Scan for the cell matching the given text and deliver its [X, Y] coordinate at center. 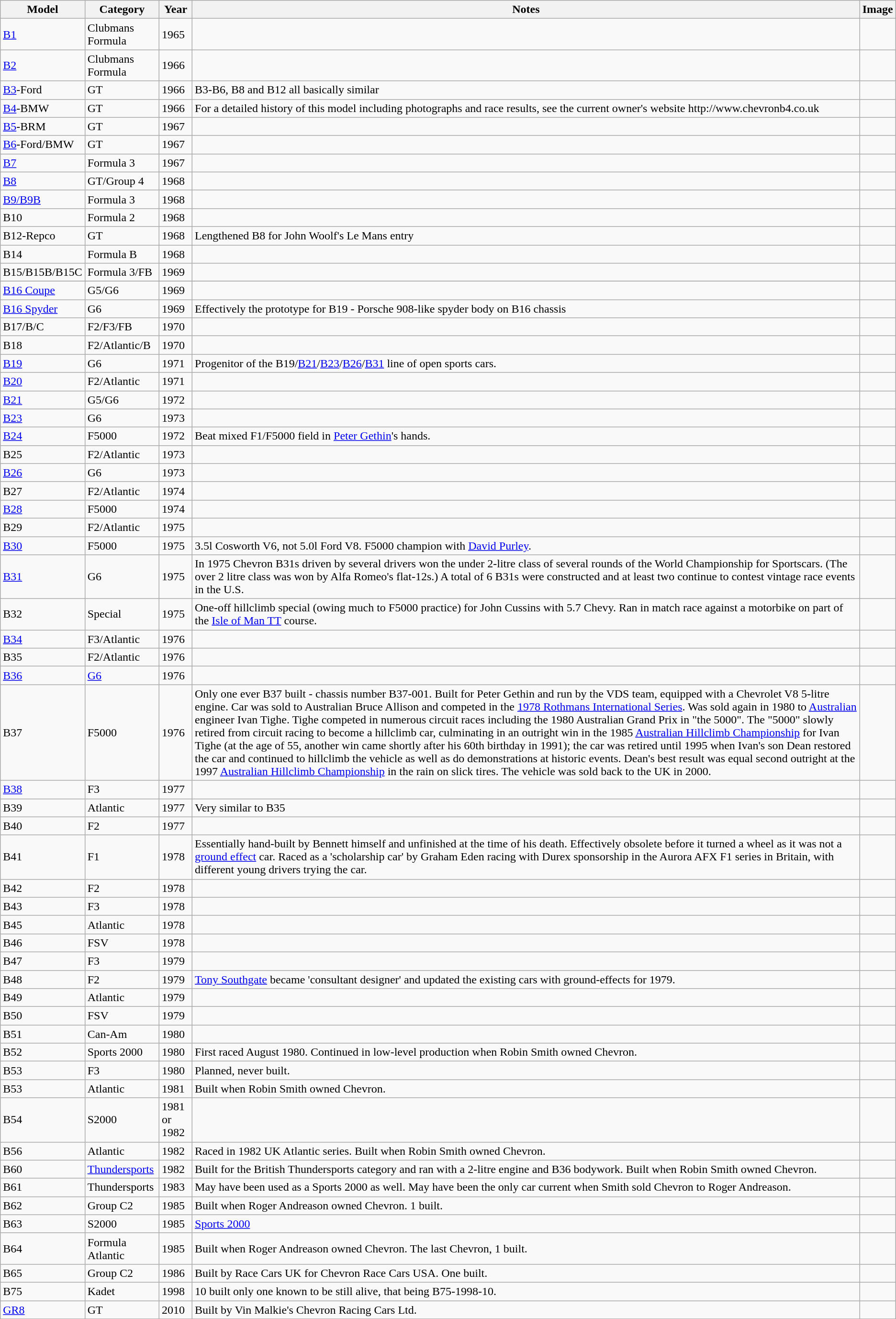
B21 [43, 400]
B25 [43, 454]
May have been used as a Sports 2000 as well. May have been the only car current when Smith sold Chevron to Roger Andreason. [526, 1187]
B28 [43, 509]
B7 [43, 163]
B61 [43, 1187]
1981 or 1982 [176, 1120]
3.5l Cosworth V6, not 5.0l Ford V8. F5000 champion with David Purley. [526, 545]
Built when Roger Andreason owned Chevron. The last Chevron, 1 built. [526, 1249]
B4-BMW [43, 108]
Formula Atlantic [122, 1249]
B60 [43, 1169]
B42 [43, 888]
B37 [43, 733]
Built by Race Cars UK for Chevron Race Cars USA. One built. [526, 1273]
B3-Ford [43, 90]
F2/Atlantic/B [122, 345]
Kadet [122, 1291]
2010 [176, 1309]
Planned, never built. [526, 1071]
B56 [43, 1151]
Raced in 1982 UK Atlantic series. Built when Robin Smith owned Chevron. [526, 1151]
B10 [43, 217]
GR8 [43, 1309]
B30 [43, 545]
B62 [43, 1206]
1981 [176, 1089]
B9/B9B [43, 199]
B12-Repco [43, 236]
Formula B [122, 254]
B47 [43, 961]
Built when Robin Smith owned Chevron. [526, 1089]
B3-B6, B8 and B12 all basically similar [526, 90]
B5-BRM [43, 126]
B20 [43, 382]
GT/Group 4 [122, 181]
B46 [43, 943]
B39 [43, 808]
B52 [43, 1052]
Very similar to B35 [526, 808]
Notes [526, 10]
Special [122, 615]
B65 [43, 1273]
B51 [43, 1034]
B27 [43, 491]
B38 [43, 789]
B31 [43, 577]
B32 [43, 615]
B2 [43, 65]
B23 [43, 418]
Built for the British Thundersports category and ran with a 2-litre engine and B36 bodywork. Built when Robin Smith owned Chevron. [526, 1169]
B41 [43, 857]
B34 [43, 639]
Model [43, 10]
First raced August 1980. Continued in low-level production when Robin Smith owned Chevron. [526, 1052]
Built by Vin Malkie's Chevron Racing Cars Ltd. [526, 1309]
1965 [176, 34]
B19 [43, 363]
B14 [43, 254]
Tony Southgate became 'consultant designer' and updated the existing cars with ground-effects for 1979. [526, 979]
F1 [122, 857]
B17/B/C [43, 327]
B43 [43, 906]
B50 [43, 1016]
1986 [176, 1273]
1998 [176, 1291]
B63 [43, 1224]
Progenitor of the B19/B21/B23/B26/B31 line of open sports cars. [526, 363]
1983 [176, 1187]
F2/F3/FB [122, 327]
Can-Am [122, 1034]
B36 [43, 676]
Lengthened B8 for John Woolf's Le Mans entry [526, 236]
Category [122, 10]
Built when Roger Andreason owned Chevron. 1 built. [526, 1206]
10 built only one known to be still alive, that being B75-1998-10. [526, 1291]
Formula 3/FB [122, 272]
B35 [43, 657]
B40 [43, 826]
F3/Atlantic [122, 639]
B24 [43, 436]
B26 [43, 473]
B15/B15B/B15C [43, 272]
B16 Coupe [43, 291]
B48 [43, 979]
B29 [43, 527]
For a detailed history of this model including photographs and race results, see the current owner's website http://www.chevronb4.co.uk [526, 108]
B64 [43, 1249]
B8 [43, 181]
B75 [43, 1291]
B18 [43, 345]
B49 [43, 998]
Beat mixed F1/F5000 field in Peter Gethin's hands. [526, 436]
B45 [43, 924]
B16 Spyder [43, 309]
B1 [43, 34]
Effectively the prototype for B19 - Porsche 908-like spyder body on B16 chassis [526, 309]
Image [878, 10]
B6-Ford/BMW [43, 145]
Formula 2 [122, 217]
B54 [43, 1120]
Year [176, 10]
